Detect which cell encompasses the target text, then output its (x, y) center coordinate. 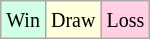
Win (24, 20)
Draw (72, 20)
Loss (126, 20)
